Search for the cell housing the specified text and yield its (X, Y) center coordinate. 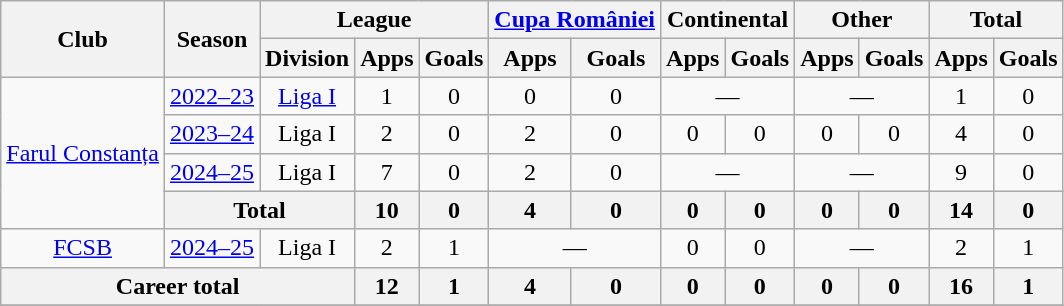
2022–23 (212, 96)
Season (212, 39)
Other (862, 20)
16 (961, 286)
League (374, 20)
9 (961, 172)
Farul Constanța (83, 153)
7 (387, 172)
Club (83, 39)
Career total (178, 286)
Continental (728, 20)
10 (387, 210)
Cupa României (575, 20)
Division (308, 58)
12 (387, 286)
FCSB (83, 248)
14 (961, 210)
2023–24 (212, 134)
